Search for the cell housing the specified text and yield its [x, y] center coordinate. 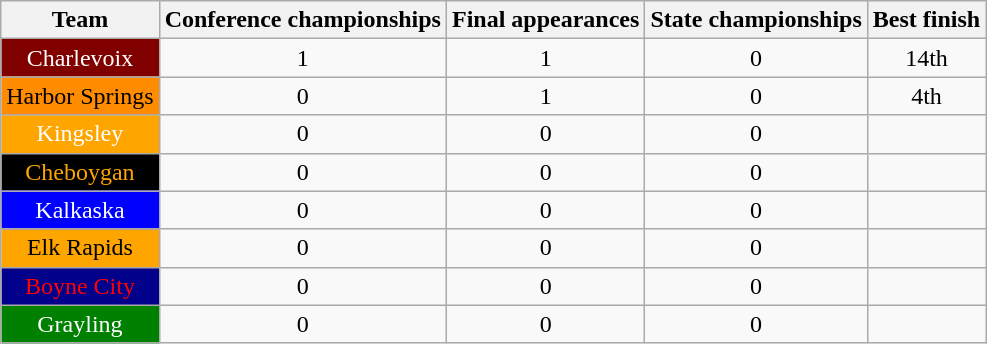
State championships [756, 20]
14th [926, 58]
Cheboygan [80, 172]
Boyne City [80, 286]
Conference championships [302, 20]
Final appearances [545, 20]
Team [80, 20]
Kalkaska [80, 210]
Grayling [80, 324]
Kingsley [80, 134]
Harbor Springs [80, 96]
Best finish [926, 20]
Elk Rapids [80, 248]
Charlevoix [80, 58]
4th [926, 96]
